Output the [x, y] coordinate of the center of the cell containing the given text.  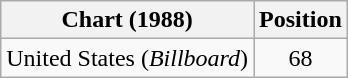
Position [301, 20]
United States (Billboard) [128, 58]
68 [301, 58]
Chart (1988) [128, 20]
